Locate the cell with the specified text and output its (x, y) center coordinate. 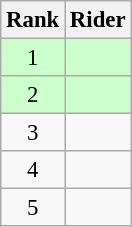
3 (33, 133)
2 (33, 95)
1 (33, 58)
Rider (98, 20)
4 (33, 170)
Rank (33, 20)
5 (33, 208)
